For the text-containing cell, return its midpoint in (x, y) coordinate format. 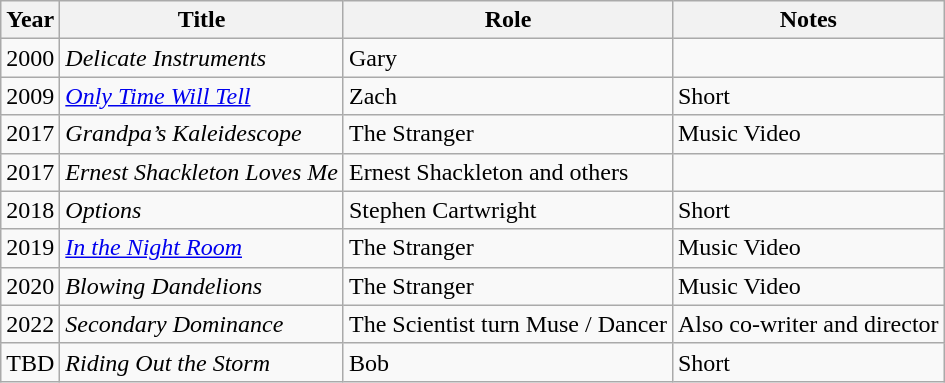
Role (508, 20)
Delicate Instruments (202, 58)
Blowing Dandelions (202, 286)
Also co-writer and director (808, 324)
Notes (808, 20)
Stephen Cartwright (508, 210)
TBD (30, 362)
Title (202, 20)
2022 (30, 324)
2019 (30, 248)
Ernest Shackleton Loves Me (202, 172)
Bob (508, 362)
2009 (30, 96)
Secondary Dominance (202, 324)
Gary (508, 58)
Options (202, 210)
2018 (30, 210)
Grandpa’s Kaleidescope (202, 134)
The Scientist turn Muse / Dancer (508, 324)
2000 (30, 58)
Ernest Shackleton and others (508, 172)
Zach (508, 96)
2020 (30, 286)
Riding Out the Storm (202, 362)
Only Time Will Tell (202, 96)
Year (30, 20)
In the Night Room (202, 248)
